Capture the cell that displays the provided text and extract its (x, y) central coordinate. 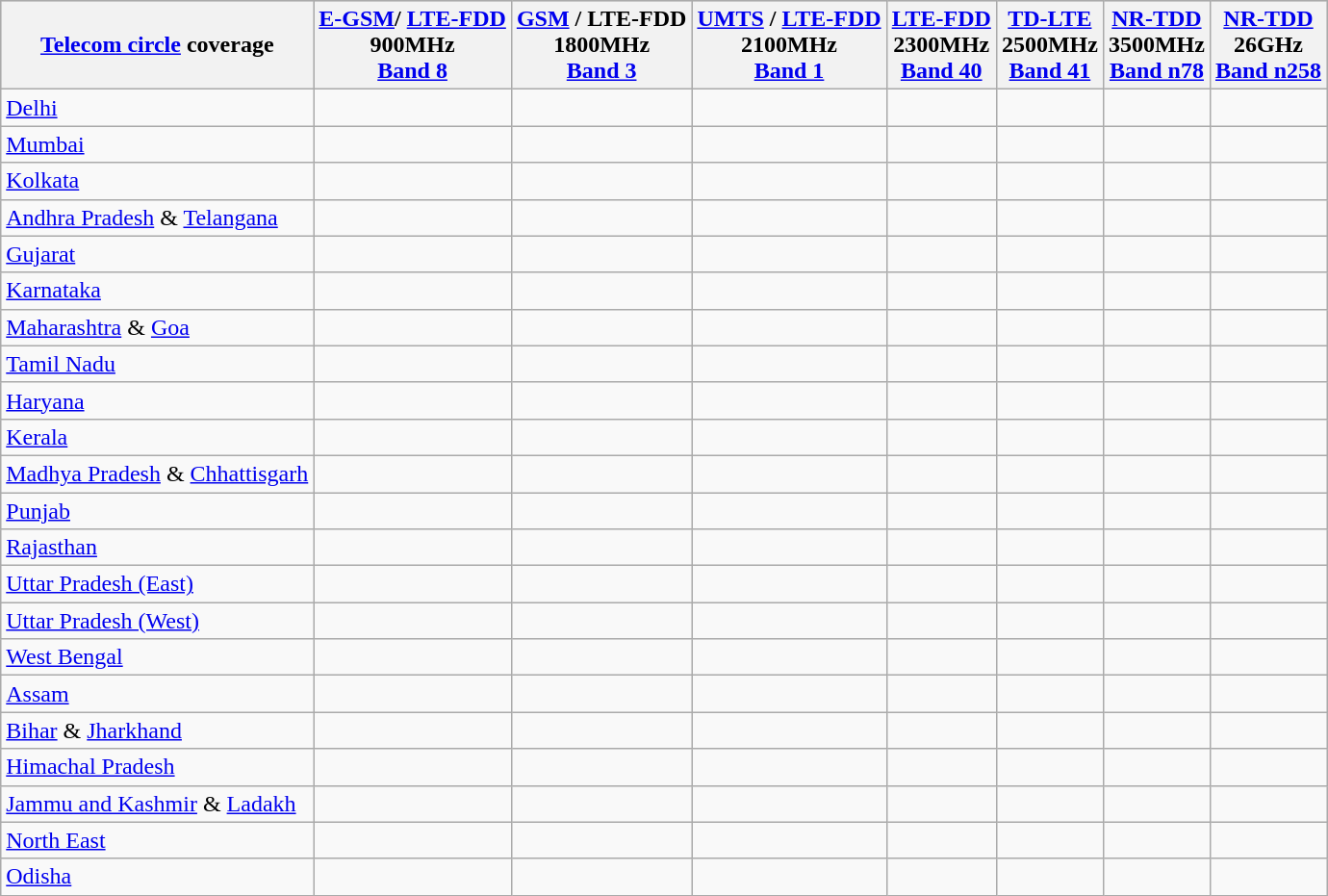
Delhi (158, 108)
Rajasthan (158, 548)
Uttar Pradesh (East) (158, 584)
Mumbai (158, 144)
Odisha (158, 877)
West Bengal (158, 657)
Uttar Pradesh (West) (158, 621)
Maharashtra & Goa (158, 327)
Kerala (158, 437)
Madhya Pradesh & Chhattisgarh (158, 474)
Tamil Nadu (158, 364)
Telecom circle coverage (158, 45)
LTE-FDD2300MHzBand 40 (941, 45)
Bihar & Jharkhand (158, 730)
GSM / LTE-FDD1800MHzBand 3 (601, 45)
TD-LTE2500MHzBand 41 (1049, 45)
E-GSM/ LTE-FDD900MHzBand 8 (413, 45)
Assam (158, 694)
NR-TDD3500MHzBand n78 (1157, 45)
Haryana (158, 400)
Karnataka (158, 291)
UMTS / LTE-FDD2100MHzBand 1 (789, 45)
North East (158, 840)
Jammu and Kashmir & Ladakh (158, 804)
Gujarat (158, 254)
Himachal Pradesh (158, 767)
Punjab (158, 511)
NR-TDD26GHzBand n258 (1268, 45)
Andhra Pradesh & Telangana (158, 218)
Kolkata (158, 181)
